Output the [X, Y] coordinate of the center of the cell containing the given text.  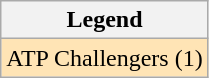
ATP Challengers (1) [104, 58]
Legend [104, 20]
